Locate the cell with the specified text and output its [x, y] center coordinate. 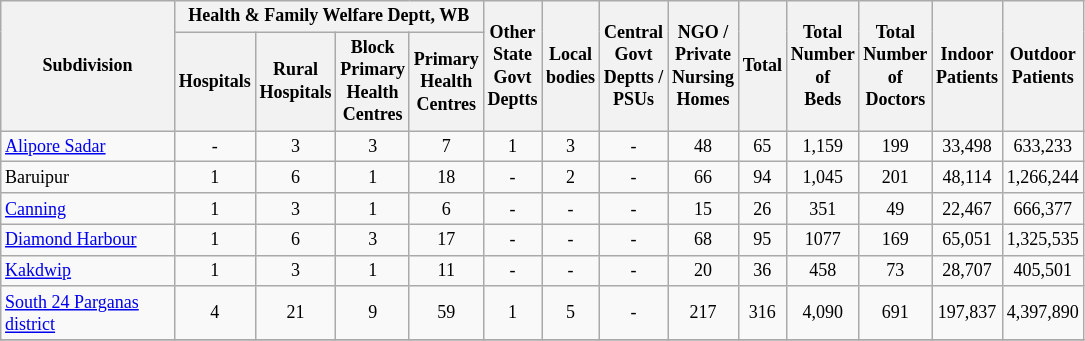
197,837 [968, 313]
1,159 [822, 146]
15 [704, 208]
IndoorPatients [968, 66]
Hospitals [214, 82]
Health & Family Welfare Deptt, WB [328, 16]
21 [296, 313]
28,707 [968, 270]
BlockPrimaryHealthCentres [373, 82]
1,045 [822, 178]
94 [762, 178]
7 [446, 146]
666,377 [1042, 208]
4,090 [822, 313]
33,498 [968, 146]
458 [822, 270]
Subdivision [88, 66]
217 [704, 313]
OtherStateGovtDeptts [512, 66]
199 [896, 146]
South 24 Parganas district [88, 313]
633,233 [1042, 146]
66 [704, 178]
CentralGovtDeptts /PSUs [633, 66]
Baruipur [88, 178]
691 [896, 313]
405,501 [1042, 270]
59 [446, 313]
65 [762, 146]
95 [762, 240]
169 [896, 240]
4 [214, 313]
PrimaryHealthCentres [446, 82]
65,051 [968, 240]
201 [896, 178]
20 [704, 270]
22,467 [968, 208]
2 [571, 178]
1077 [822, 240]
1,266,244 [1042, 178]
49 [896, 208]
18 [446, 178]
TotalNumberofDoctors [896, 66]
5 [571, 313]
Diamond Harbour [88, 240]
Localbodies [571, 66]
17 [446, 240]
RuralHospitals [296, 82]
316 [762, 313]
Alipore Sadar [88, 146]
48,114 [968, 178]
36 [762, 270]
1,325,535 [1042, 240]
NGO /PrivateNursingHomes [704, 66]
TotalNumberofBeds [822, 66]
351 [822, 208]
Canning [88, 208]
OutdoorPatients [1042, 66]
11 [446, 270]
73 [896, 270]
48 [704, 146]
4,397,890 [1042, 313]
68 [704, 240]
Kakdwip [88, 270]
Total [762, 66]
9 [373, 313]
26 [762, 208]
